Search for the cell housing the specified text and yield its [x, y] center coordinate. 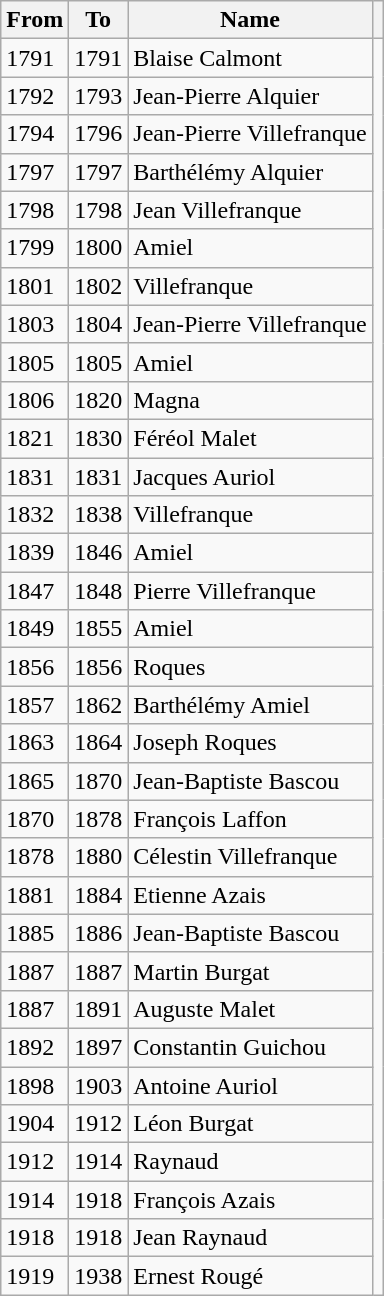
Jean Villefranque [250, 210]
1832 [35, 515]
1903 [98, 1085]
1886 [98, 933]
1800 [98, 248]
Barthélémy Alquier [250, 172]
1855 [98, 629]
1838 [98, 515]
1830 [98, 438]
1806 [35, 400]
1847 [35, 591]
1848 [98, 591]
1820 [98, 400]
To [98, 20]
1897 [98, 1047]
Etienne Azais [250, 895]
1804 [98, 324]
Blaise Calmont [250, 58]
1884 [98, 895]
1865 [35, 781]
Roques [250, 667]
1863 [35, 743]
1799 [35, 248]
1862 [98, 705]
1802 [98, 286]
Jacques Auriol [250, 477]
Martin Burgat [250, 971]
Auguste Malet [250, 1009]
1794 [35, 134]
1821 [35, 438]
1904 [35, 1124]
1885 [35, 933]
1898 [35, 1085]
Name [250, 20]
From [35, 20]
1803 [35, 324]
1938 [98, 1276]
Constantin Guichou [250, 1047]
1849 [35, 629]
Jean-Pierre Alquier [250, 96]
Féréol Malet [250, 438]
1839 [35, 553]
1796 [98, 134]
Léon Burgat [250, 1124]
1857 [35, 705]
François Laffon [250, 819]
1864 [98, 743]
Raynaud [250, 1162]
Magna [250, 400]
1892 [35, 1047]
François Azais [250, 1200]
1846 [98, 553]
Pierre Villefranque [250, 591]
Jean Raynaud [250, 1238]
Antoine Auriol [250, 1085]
1891 [98, 1009]
Joseph Roques [250, 743]
1792 [35, 96]
1880 [98, 857]
Célestin Villefranque [250, 857]
1881 [35, 895]
1793 [98, 96]
1919 [35, 1276]
1801 [35, 286]
Ernest Rougé [250, 1276]
Barthélémy Amiel [250, 705]
